Locate the cell with the specified text and output its [x, y] center coordinate. 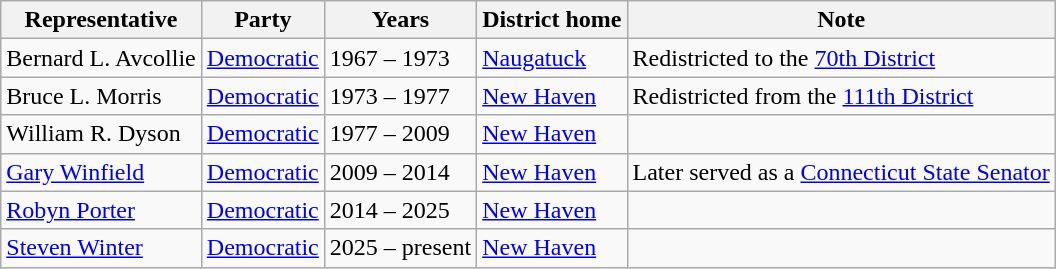
Party [262, 20]
1967 – 1973 [400, 58]
2014 – 2025 [400, 210]
Bernard L. Avcollie [102, 58]
Note [841, 20]
William R. Dyson [102, 134]
1973 – 1977 [400, 96]
Gary Winfield [102, 172]
Years [400, 20]
District home [552, 20]
Robyn Porter [102, 210]
2009 – 2014 [400, 172]
Steven Winter [102, 248]
Naugatuck [552, 58]
Later served as a Connecticut State Senator [841, 172]
Redistricted to the 70th District [841, 58]
Redistricted from the 111th District [841, 96]
Representative [102, 20]
Bruce L. Morris [102, 96]
2025 – present [400, 248]
1977 – 2009 [400, 134]
